For the text-containing cell, return its midpoint in (X, Y) coordinate format. 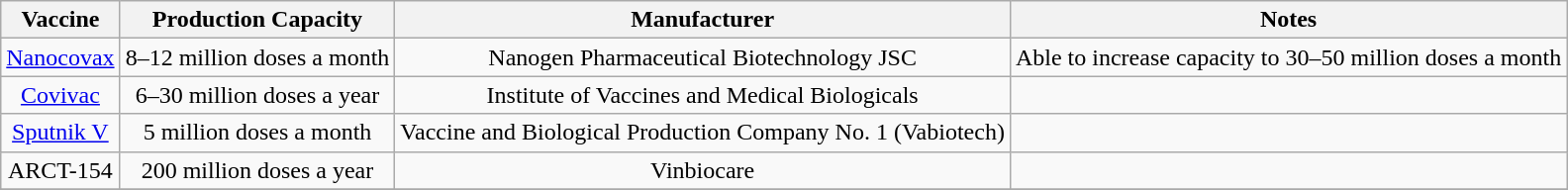
Manufacturer (703, 20)
ARCT-154 (60, 170)
5 million doses a month (257, 133)
Sputnik V (60, 133)
Vaccine (60, 20)
Notes (1288, 20)
Vaccine and Biological Production Company No. 1 (Vabiotech) (703, 133)
Covivac (60, 95)
Vinbiocare (703, 170)
8–12 million doses a month (257, 57)
Nanogen Pharmaceutical Biotechnology JSC (703, 57)
Production Capacity (257, 20)
Institute of Vaccines and Medical Biologicals (703, 95)
Able to increase capacity to 30–50 million doses a month (1288, 57)
200 million doses a year (257, 170)
Nanocovax (60, 57)
6–30 million doses a year (257, 95)
